Provide the [x, y] coordinate of the cell's center where the given text is located.  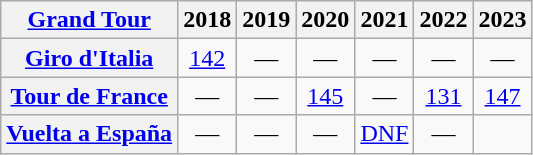
DNF [384, 134]
2019 [266, 20]
Grand Tour [90, 20]
142 [208, 58]
Giro d'Italia [90, 58]
2021 [384, 20]
2018 [208, 20]
2023 [502, 20]
Vuelta a España [90, 134]
131 [444, 96]
Tour de France [90, 96]
145 [326, 96]
147 [502, 96]
2020 [326, 20]
2022 [444, 20]
